Search for the cell housing the specified text and yield its (X, Y) center coordinate. 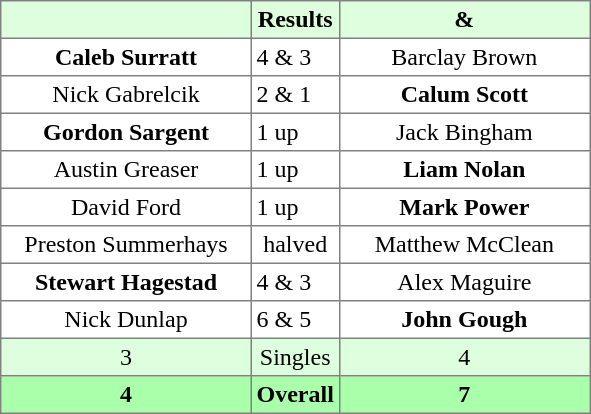
Calum Scott (464, 95)
Gordon Sargent (126, 132)
halved (295, 245)
7 (464, 395)
Mark Power (464, 207)
Jack Bingham (464, 132)
Nick Gabrelcik (126, 95)
Caleb Surratt (126, 57)
Alex Maguire (464, 282)
2 & 1 (295, 95)
John Gough (464, 320)
Overall (295, 395)
3 (126, 357)
Stewart Hagestad (126, 282)
David Ford (126, 207)
Preston Summerhays (126, 245)
6 & 5 (295, 320)
& (464, 20)
Barclay Brown (464, 57)
Singles (295, 357)
Liam Nolan (464, 170)
Matthew McClean (464, 245)
Results (295, 20)
Austin Greaser (126, 170)
Nick Dunlap (126, 320)
